Extract the (x, y) coordinate from the center of the cell holding the provided text.  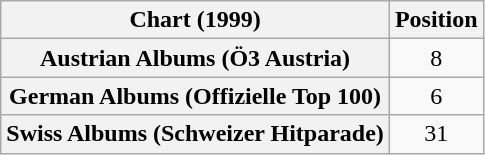
Chart (1999) (196, 20)
31 (436, 134)
8 (436, 58)
Swiss Albums (Schweizer Hitparade) (196, 134)
Austrian Albums (Ö3 Austria) (196, 58)
German Albums (Offizielle Top 100) (196, 96)
6 (436, 96)
Position (436, 20)
